Detect which cell encompasses the target text, then output its (X, Y) center coordinate. 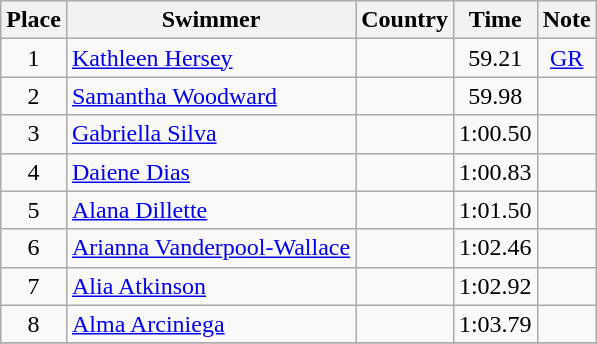
6 (34, 248)
Kathleen Hersey (210, 58)
1:00.50 (495, 134)
1:02.46 (495, 248)
GR (566, 58)
Time (495, 20)
Gabriella Silva (210, 134)
3 (34, 134)
1:01.50 (495, 210)
Arianna Vanderpool-Wallace (210, 248)
5 (34, 210)
1 (34, 58)
Place (34, 20)
Note (566, 20)
Alana Dillette (210, 210)
1:03.79 (495, 324)
Samantha Woodward (210, 96)
7 (34, 286)
Alia Atkinson (210, 286)
59.21 (495, 58)
Daiene Dias (210, 172)
Country (405, 20)
59.98 (495, 96)
Swimmer (210, 20)
8 (34, 324)
1:00.83 (495, 172)
Alma Arciniega (210, 324)
4 (34, 172)
1:02.92 (495, 286)
2 (34, 96)
